Determine the (X, Y) coordinate at the center of the cell enclosing the given text.  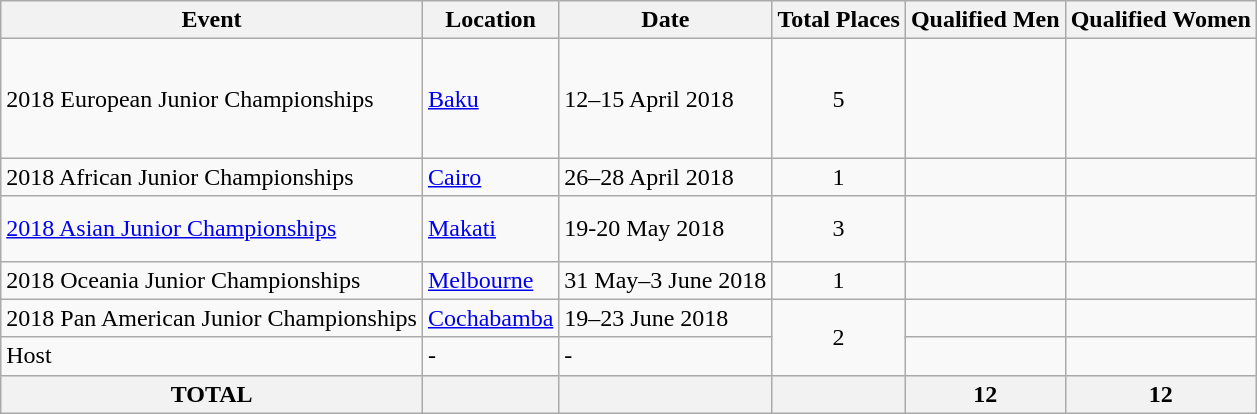
19-20 May 2018 (666, 228)
19–23 June 2018 (666, 318)
31 May–3 June 2018 (666, 280)
Date (666, 20)
Total Places (839, 20)
2018 African Junior Championships (212, 177)
12–15 April 2018 (666, 98)
Qualified Men (985, 20)
Baku (490, 98)
Qualified Women (1160, 20)
2018 Pan American Junior Championships (212, 318)
2018 Asian Junior Championships (212, 228)
Melbourne (490, 280)
2 (839, 337)
2018 European Junior Championships (212, 98)
Event (212, 20)
2018 Oceania Junior Championships (212, 280)
TOTAL (212, 394)
Location (490, 20)
Cairo (490, 177)
Makati (490, 228)
3 (839, 228)
26–28 April 2018 (666, 177)
5 (839, 98)
Cochabamba (490, 318)
Host (212, 356)
